Extract the [x, y] coordinate from the center of the cell holding the provided text.  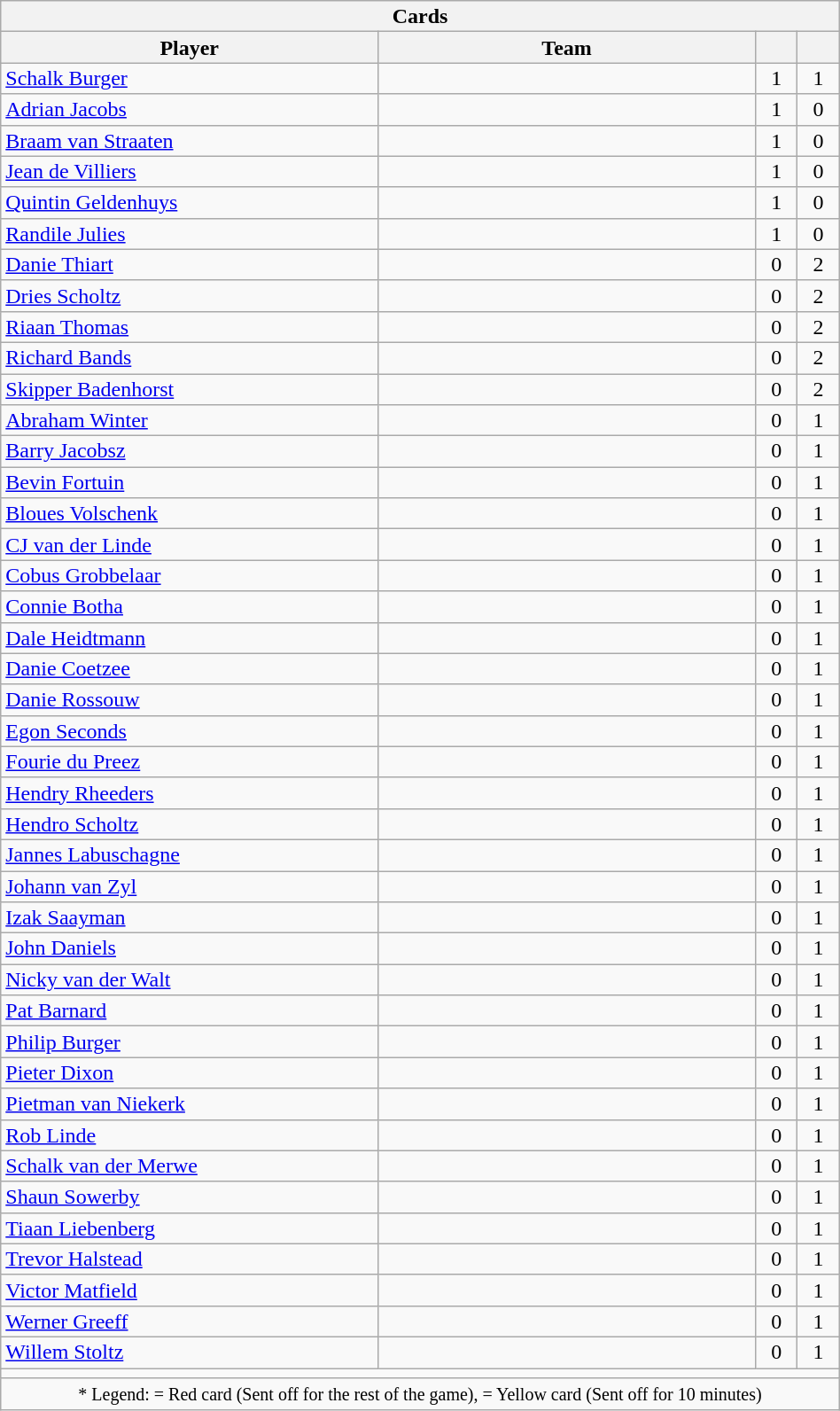
Quintin Geldenhuys [190, 202]
* Legend: = Red card (Sent off for the rest of the game), = Yellow card (Sent off for 10 minutes) [420, 1395]
Philip Burger [190, 1042]
Schalk van der Merwe [190, 1166]
Werner Greeff [190, 1321]
Cards [420, 16]
Player [190, 48]
Egon Seconds [190, 730]
Jean de Villiers [190, 172]
Dale Heidtmann [190, 638]
Cobus Grobbelaar [190, 576]
Abraham Winter [190, 420]
Danie Rossouw [190, 700]
Braam van Straaten [190, 140]
Izak Saayman [190, 918]
John Daniels [190, 948]
Riaan Thomas [190, 326]
Danie Thiart [190, 264]
Rob Linde [190, 1134]
Hendro Scholtz [190, 824]
Richard Bands [190, 358]
Team [567, 48]
Fourie du Preez [190, 762]
Hendry Rheeders [190, 792]
Pietman van Niekerk [190, 1104]
Pieter Dixon [190, 1072]
Tiaan Liebenberg [190, 1228]
CJ van der Linde [190, 544]
Barry Jacobsz [190, 452]
Dries Scholtz [190, 296]
Johann van Zyl [190, 886]
Shaun Sowerby [190, 1197]
Schalk Burger [190, 78]
Skipper Badenhorst [190, 390]
Connie Botha [190, 606]
Adrian Jacobs [190, 110]
Trevor Halstead [190, 1259]
Danie Coetzee [190, 668]
Victor Matfield [190, 1290]
Bloues Volschenk [190, 514]
Randile Julies [190, 234]
Nicky van der Walt [190, 980]
Willem Stoltz [190, 1353]
Jannes Labuschagne [190, 854]
Bevin Fortuin [190, 482]
Pat Barnard [190, 1010]
